From the cell containing the given text, extract its center point as (X, Y) coordinate. 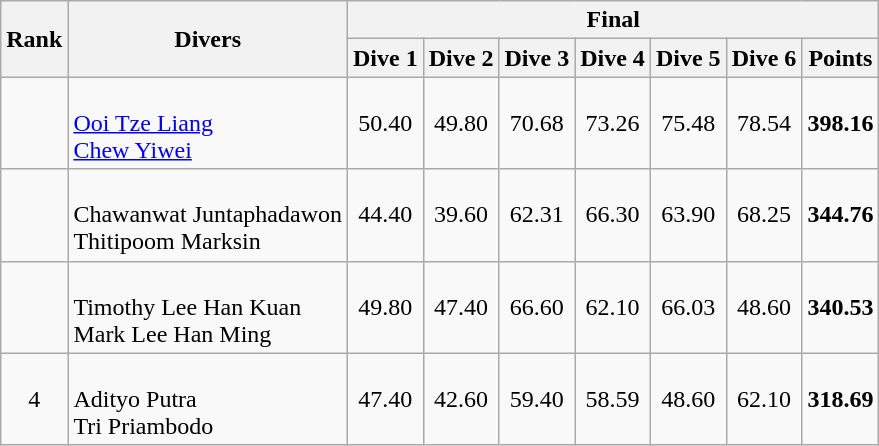
70.68 (537, 123)
59.40 (537, 399)
Dive 5 (688, 58)
58.59 (613, 399)
398.16 (840, 123)
44.40 (386, 215)
75.48 (688, 123)
Adityo PutraTri Priambodo (208, 399)
42.60 (461, 399)
66.03 (688, 307)
62.31 (537, 215)
Dive 3 (537, 58)
Timothy Lee Han KuanMark Lee Han Ming (208, 307)
39.60 (461, 215)
66.60 (537, 307)
73.26 (613, 123)
Final (614, 20)
Divers (208, 39)
50.40 (386, 123)
Ooi Tze LiangChew Yiwei (208, 123)
318.69 (840, 399)
Points (840, 58)
66.30 (613, 215)
Dive 6 (764, 58)
Chawanwat JuntaphadawonThitipoom Marksin (208, 215)
68.25 (764, 215)
4 (34, 399)
340.53 (840, 307)
344.76 (840, 215)
Dive 1 (386, 58)
Dive 4 (613, 58)
Rank (34, 39)
63.90 (688, 215)
78.54 (764, 123)
Dive 2 (461, 58)
